Search for the cell housing the specified text and yield its (X, Y) center coordinate. 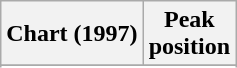
Chart (1997) (72, 34)
Peakposition (189, 34)
